Identify which cell holds the provided text, then report its (x, y) central coordinate. 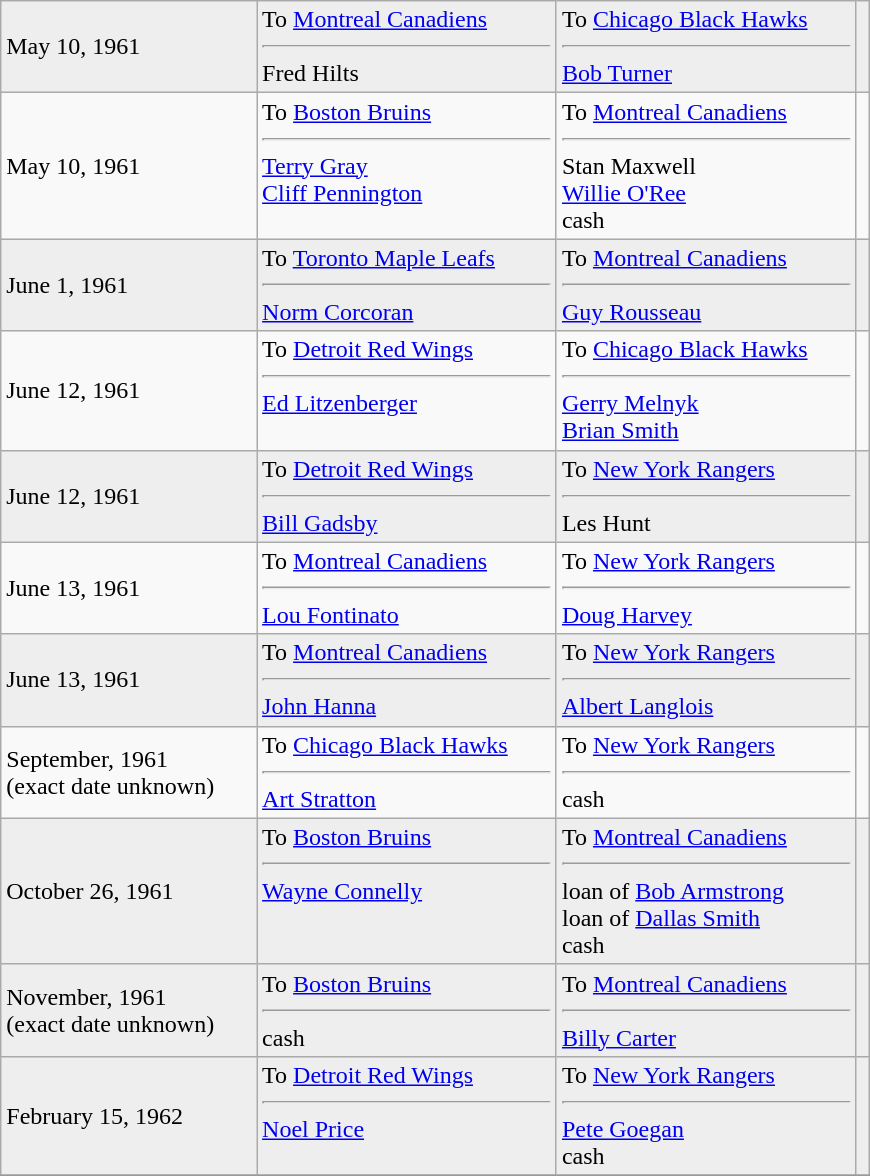
To Detroit Red WingsBill Gadsby (407, 496)
To Montreal CanadiensBilly Carter (706, 1010)
To Chicago Black HawksArt Stratton (407, 772)
To New York Rangerscash (706, 772)
To Chicago Black HawksBob Turner (706, 47)
To Montreal CanadiensFred Hilts (407, 47)
To New York RangersLes Hunt (706, 496)
To New York RangersDoug Harvey (706, 588)
To New York RangersPete Goegancash (706, 1116)
June 1, 1961 (129, 285)
To Toronto Maple LeafsNorm Corcoran (407, 285)
September, 1961(exact date unknown) (129, 772)
To Montreal CanadiensJohn Hanna (407, 680)
October 26, 1961 (129, 891)
To Detroit Red WingsEd Litzenberger (407, 390)
To Montreal CanadiensStan MaxwellWillie O'Reecash (706, 166)
To Montreal Canadiensloan of Bob Armstrongloan of Dallas Smithcash (706, 891)
To Montreal CanadiensGuy Rousseau (706, 285)
November, 1961(exact date unknown) (129, 1010)
To Boston BruinsWayne Connelly (407, 891)
To Chicago Black HawksGerry MelnykBrian Smith (706, 390)
To Boston Bruinscash (407, 1010)
To Detroit Red WingsNoel Price (407, 1116)
February 15, 1962 (129, 1116)
To Boston BruinsTerry GrayCliff Pennington (407, 166)
To New York RangersAlbert Langlois (706, 680)
To Montreal CanadiensLou Fontinato (407, 588)
